Pinpoint the cell where the given text exists, returning its (x, y) midpoint coordinate. 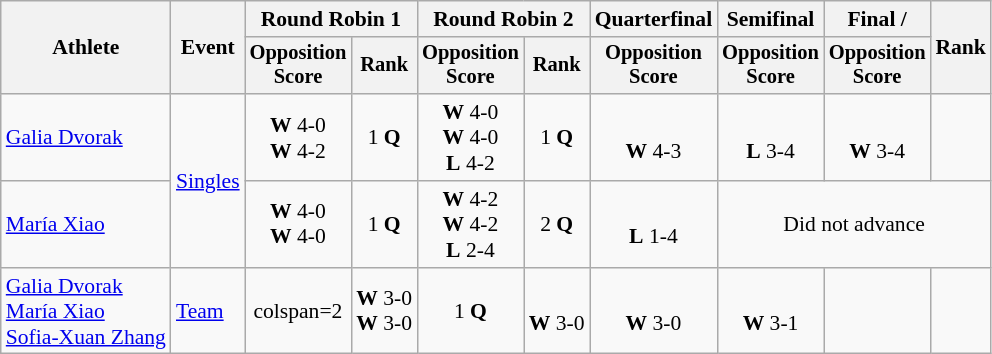
L 1-4 (654, 224)
W 4-0 W 4-0 L 4-2 (470, 138)
Singles (208, 180)
L 3-4 (770, 138)
Round Robin 2 (503, 19)
Quarterfinal (654, 19)
María Xiao (86, 224)
2 Q (557, 224)
W 4-0 W 4-2 (298, 138)
Semifinal (770, 19)
Galia Dvorak (86, 138)
W 3-4 (878, 138)
Final / (878, 19)
Round Robin 1 (331, 19)
W 4-0 W 4-0 (298, 224)
W 4-2 W 4-2 L 2-4 (470, 224)
Did not advance (854, 224)
Event (208, 48)
Athlete (86, 48)
W 4-3 (654, 138)
